Return (x, y) of the center of cell containing provided text 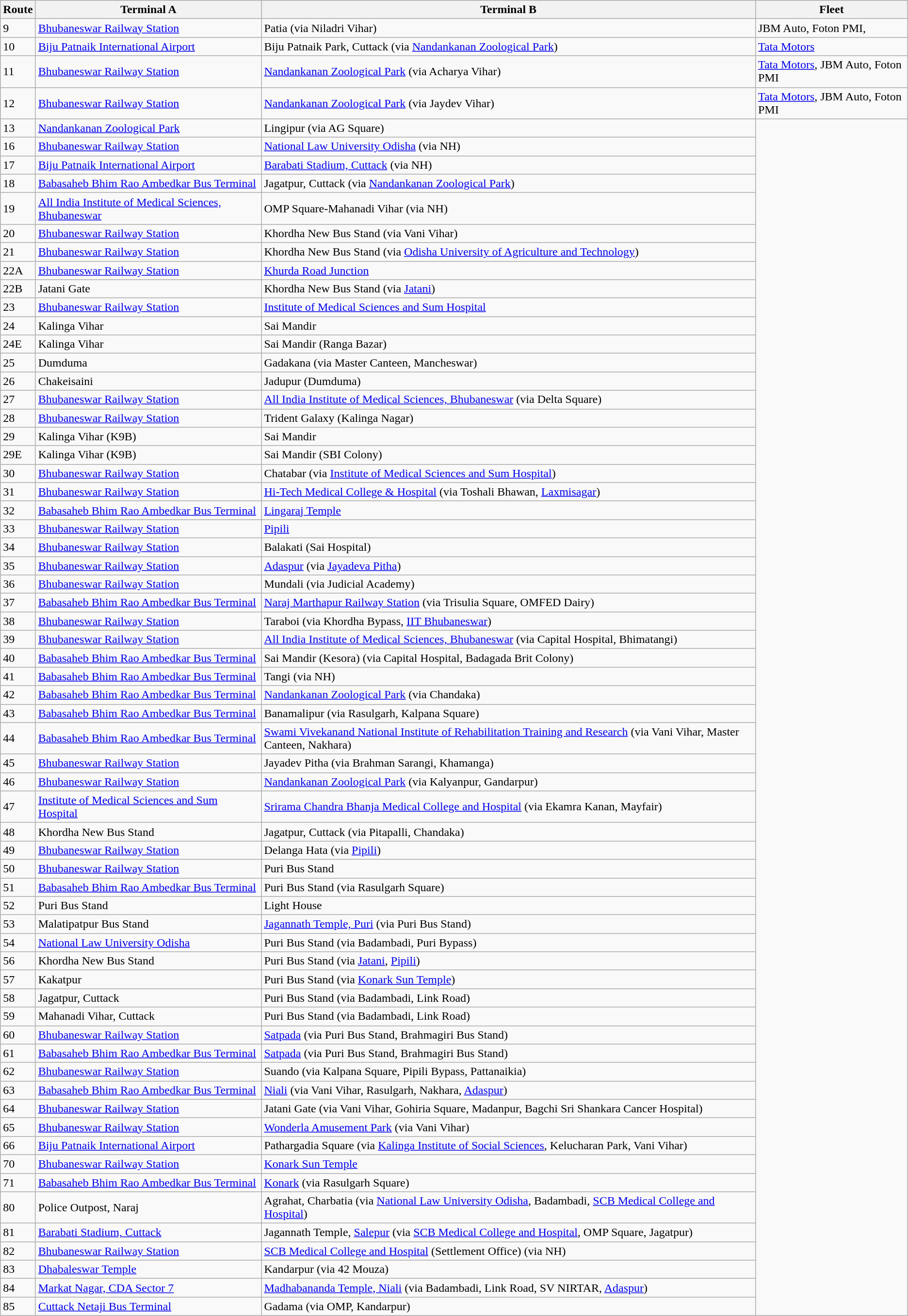
SCB Medical College and Hospital (Settlement Office) (via NH) (508, 1251)
46 (18, 782)
Taraboi (via Khordha Bypass, IIT Bhubaneswar) (508, 621)
JBM Auto, Foton PMI, (831, 28)
Mundali (via Judicial Academy) (508, 584)
45 (18, 763)
34 (18, 547)
Barabati Stadium, Cuttack (via NH) (508, 165)
44 (18, 738)
Tangi (via NH) (508, 676)
37 (18, 603)
52 (18, 906)
Lingipur (via AG Square) (508, 128)
Nandankanan Zoological Park (via Chandaka) (508, 695)
Nandankanan Zoological Park (via Kalyanpur, Gandarpur) (508, 782)
Konark (via Rasulgarh Square) (508, 1183)
Srirama Chandra Bhanja Medical College and Hospital (via Ekamra Kanan, Mayfair) (508, 807)
Terminal B (508, 10)
24 (18, 326)
Mahanadi Vihar, Cuttack (148, 1016)
Route (18, 10)
Khordha New Bus Stand (via Vani Vihar) (508, 233)
53 (18, 924)
29 (18, 436)
17 (18, 165)
60 (18, 1035)
11 (18, 72)
Malatipatpur Bus Stand (148, 924)
All India Institute of Medical Sciences, Bhubaneswar (via Capital Hospital, Bhimatangi) (508, 640)
Jagatpur, Cuttack (via Nandankanan Zoological Park) (508, 183)
Jagannath Temple, Puri (via Puri Bus Stand) (508, 924)
22A (18, 270)
Nandankanan Zoological Park (148, 128)
Delanga Hata (via Pipili) (508, 850)
39 (18, 640)
36 (18, 584)
13 (18, 128)
63 (18, 1090)
43 (18, 713)
24E (18, 344)
Gadakana (via Master Canteen, Mancheswar) (508, 363)
Nandankanan Zoological Park (via Acharya Vihar) (508, 72)
National Law University Odisha (148, 943)
21 (18, 252)
71 (18, 1183)
Sai Mandir (Ranga Bazar) (508, 344)
Jayadev Pitha (via Brahman Sarangi, Khamanga) (508, 763)
Dumduma (148, 363)
Konark Sun Temple (508, 1164)
64 (18, 1108)
Madhabananda Temple, Niali (via Badambadi, Link Road, SV NIRTAR, Adaspur) (508, 1288)
82 (18, 1251)
Police Outpost, Naraj (148, 1207)
65 (18, 1127)
Puri Bus Stand (via Jatani, Pipili) (508, 961)
Jagatpur, Cuttack (via Pitapalli, Chandaka) (508, 832)
41 (18, 676)
Sai Mandir (SBI Colony) (508, 455)
Patia (via Niladri Vihar) (508, 28)
85 (18, 1306)
22B (18, 289)
Fleet (831, 10)
30 (18, 473)
83 (18, 1269)
9 (18, 28)
Trident Galaxy (Kalinga Nagar) (508, 418)
All India Institute of Medical Sciences, Bhubaneswar (148, 209)
23 (18, 307)
Markat Nagar, CDA Sector 7 (148, 1288)
70 (18, 1164)
Puri Bus Stand (via Rasulgarh Square) (508, 887)
51 (18, 887)
61 (18, 1053)
Wonderla Amusement Park (via Vani Vihar) (508, 1127)
28 (18, 418)
57 (18, 979)
80 (18, 1207)
Biju Patnaik Park, Cuttack (via Nandankanan Zoological Park) (508, 47)
33 (18, 529)
Pathargadia Square (via Kalinga Institute of Social Sciences, Kelucharan Park, Vani Vihar) (508, 1145)
Agrahat, Charbatia (via National Law University Odisha, Badambadi, SCB Medical College and Hospital) (508, 1207)
49 (18, 850)
Pipili (508, 529)
81 (18, 1233)
32 (18, 510)
Puri Bus Stand (via Badambadi, Puri Bypass) (508, 943)
48 (18, 832)
Suando (via Kalpana Square, Pipili Bypass, Pattanaikia) (508, 1072)
18 (18, 183)
National Law University Odisha (via NH) (508, 146)
Tata Motors (831, 47)
Nandankanan Zoological Park (via Jaydev Vihar) (508, 103)
Banamalipur (via Rasulgarh, Kalpana Square) (508, 713)
All India Institute of Medical Sciences, Bhubaneswar (via Delta Square) (508, 400)
Jagannath Temple, Salepur (via SCB Medical College and Hospital, OMP Square, Jagatpur) (508, 1233)
Lingaraj Temple (508, 510)
Jatani Gate (via Vani Vihar, Gohiria Square, Madanpur, Bagchi Sri Shankara Cancer Hospital) (508, 1108)
Jadupur (Dumduma) (508, 381)
59 (18, 1016)
19 (18, 209)
Chakeisaini (148, 381)
Jatani Gate (148, 289)
Hi-Tech Medical College & Hospital (via Toshali Bhawan, Laxmisagar) (508, 492)
66 (18, 1145)
Puri Bus Stand (via Konark Sun Temple) (508, 979)
29E (18, 455)
16 (18, 146)
OMP Square-Mahanadi Vihar (via NH) (508, 209)
27 (18, 400)
Khordha New Bus Stand (via Jatani) (508, 289)
Balakati (Sai Hospital) (508, 547)
Kandarpur (via 42 Mouza) (508, 1269)
31 (18, 492)
10 (18, 47)
Jagatpur, Cuttack (148, 998)
12 (18, 103)
Niali (via Vani Vihar, Rasulgarh, Nakhara, Adaspur) (508, 1090)
58 (18, 998)
54 (18, 943)
Gadama (via OMP, Kandarpur) (508, 1306)
38 (18, 621)
25 (18, 363)
Barabati Stadium, Cuttack (148, 1233)
Khurda Road Junction (508, 270)
Adaspur (via Jayadeva Pitha) (508, 566)
35 (18, 566)
40 (18, 658)
Swami Vivekanand National Institute of Rehabilitation Training and Research (via Vani Vihar, Master Canteen, Nakhara) (508, 738)
20 (18, 233)
62 (18, 1072)
Sai Mandir (Kesora) (via Capital Hospital, Badagada Brit Colony) (508, 658)
Naraj Marthapur Railway Station (via Trisulia Square, OMFED Dairy) (508, 603)
50 (18, 868)
Khordha New Bus Stand (via Odisha University of Agriculture and Technology) (508, 252)
84 (18, 1288)
Dhabaleswar Temple (148, 1269)
Terminal A (148, 10)
42 (18, 695)
Light House (508, 906)
Chatabar (via Institute of Medical Sciences and Sum Hospital) (508, 473)
56 (18, 961)
26 (18, 381)
47 (18, 807)
Cuttack Netaji Bus Terminal (148, 1306)
Kakatpur (148, 979)
